Provide the [X, Y] coordinate of the cell's center where the given text is located.  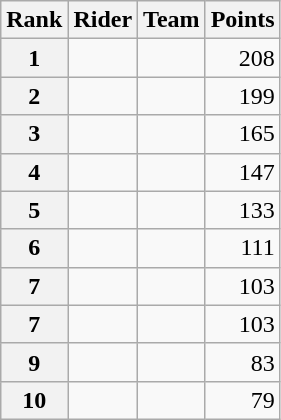
208 [242, 58]
5 [34, 210]
147 [242, 172]
199 [242, 96]
Points [242, 20]
165 [242, 134]
3 [34, 134]
Rider [103, 20]
133 [242, 210]
83 [242, 362]
2 [34, 96]
79 [242, 400]
10 [34, 400]
4 [34, 172]
6 [34, 248]
Rank [34, 20]
1 [34, 58]
111 [242, 248]
Team [172, 20]
9 [34, 362]
